Output the [x, y] coordinate of the center of the cell containing the given text.  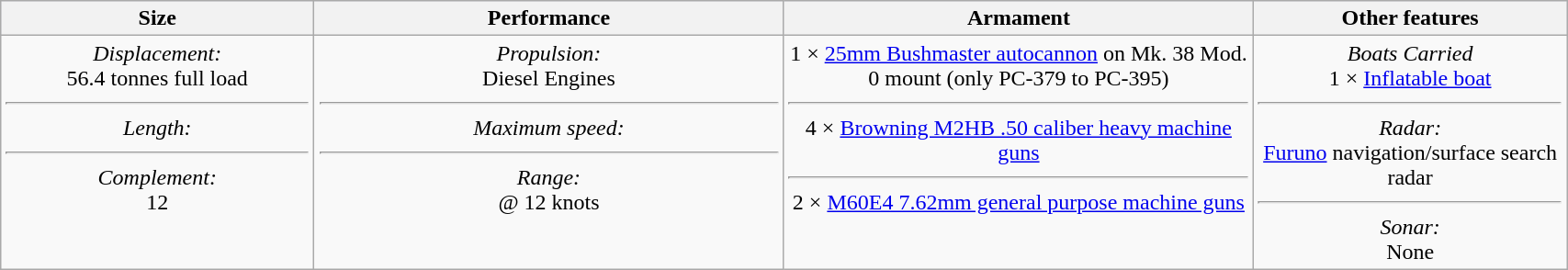
Displacement:56.4 tonnes full load Length: Complement:12 [158, 152]
Boats Carried1 × Inflatable boatRadar:Furuno navigation/surface search radarSonar:None [1411, 152]
Performance [549, 18]
Propulsion:Diesel Engines Maximum speed: Range: @ 12 knots [549, 152]
Size [158, 18]
Armament [1018, 18]
Other features [1411, 18]
